For the text-containing cell, return its midpoint in (x, y) coordinate format. 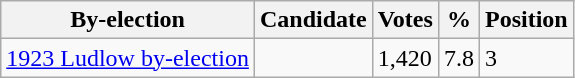
3 (526, 58)
7.8 (458, 58)
By-election (128, 20)
1,420 (405, 58)
Votes (405, 20)
Candidate (313, 20)
% (458, 20)
1923 Ludlow by-election (128, 58)
Position (526, 20)
